Determine the [X, Y] coordinate at the center of the cell enclosing the given text.  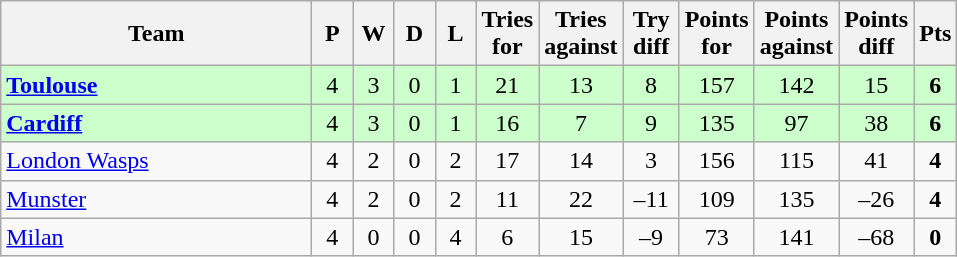
141 [796, 237]
142 [796, 85]
157 [716, 85]
Toulouse [156, 85]
Points against [796, 34]
D [414, 34]
Tries against [581, 34]
W [374, 34]
16 [508, 123]
–9 [651, 237]
7 [581, 123]
–26 [876, 199]
22 [581, 199]
115 [796, 161]
–11 [651, 199]
21 [508, 85]
Points for [716, 34]
38 [876, 123]
L [456, 34]
Cardiff [156, 123]
156 [716, 161]
Pts [936, 34]
P [332, 34]
17 [508, 161]
Tries for [508, 34]
97 [796, 123]
Munster [156, 199]
–68 [876, 237]
8 [651, 85]
Milan [156, 237]
109 [716, 199]
London Wasps [156, 161]
Points diff [876, 34]
11 [508, 199]
41 [876, 161]
9 [651, 123]
Team [156, 34]
Try diff [651, 34]
13 [581, 85]
14 [581, 161]
73 [716, 237]
